Identify which cell holds the provided text, then report its (x, y) central coordinate. 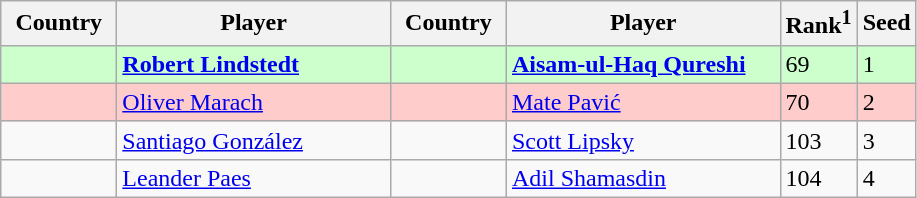
Rank1 (818, 24)
4 (886, 178)
Santiago González (254, 140)
Robert Lindstedt (254, 64)
Adil Shamasdin (643, 178)
3 (886, 140)
69 (818, 64)
1 (886, 64)
70 (818, 102)
Mate Pavić (643, 102)
104 (818, 178)
Seed (886, 24)
103 (818, 140)
Aisam-ul-Haq Qureshi (643, 64)
Leander Paes (254, 178)
2 (886, 102)
Oliver Marach (254, 102)
Scott Lipsky (643, 140)
